Provide the [x, y] coordinate of the cell's center where the given text is located.  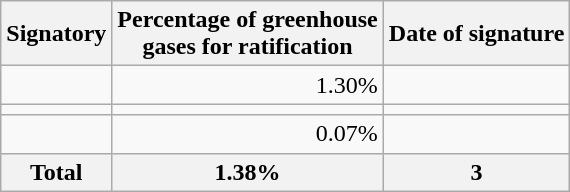
Signatory [56, 34]
Percentage of greenhousegases for ratification [248, 34]
0.07% [248, 134]
Date of signature [476, 34]
1.38% [248, 172]
1.30% [248, 85]
3 [476, 172]
Total [56, 172]
